Return (X, Y) of the center of cell containing provided text 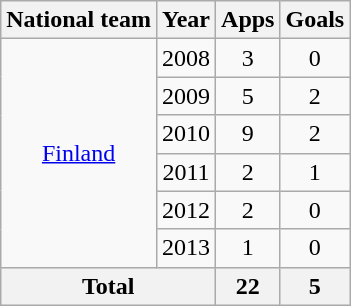
2010 (186, 134)
9 (248, 134)
Goals (315, 20)
National team (79, 20)
2008 (186, 58)
Total (108, 286)
22 (248, 286)
Finland (79, 153)
2012 (186, 210)
3 (248, 58)
2009 (186, 96)
2013 (186, 248)
Apps (248, 20)
2011 (186, 172)
Year (186, 20)
